Detect which cell encompasses the target text, then output its [x, y] center coordinate. 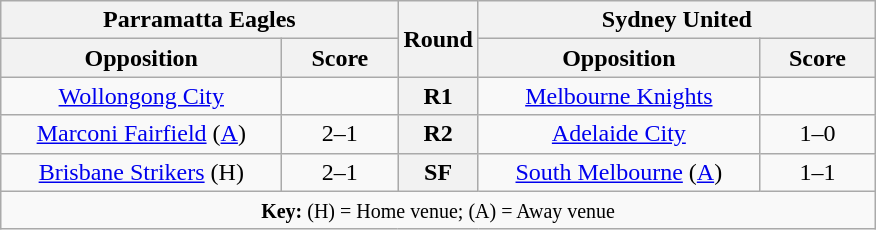
Sydney United [676, 20]
Wollongong City [142, 96]
1–0 [817, 134]
SF [438, 172]
1–1 [817, 172]
R1 [438, 96]
Adelaide City [618, 134]
Round [438, 39]
South Melbourne (A) [618, 172]
Marconi Fairfield (A) [142, 134]
Melbourne Knights [618, 96]
Parramatta Eagles [200, 20]
Key: (H) = Home venue; (A) = Away venue [438, 210]
Brisbane Strikers (H) [142, 172]
R2 [438, 134]
